Determine the [x, y] coordinate at the center of the cell enclosing the given text.  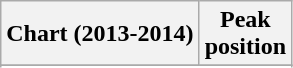
Peakposition [245, 34]
Chart (2013-2014) [100, 34]
